Output the (X, Y) coordinate of the center of the cell containing the given text.  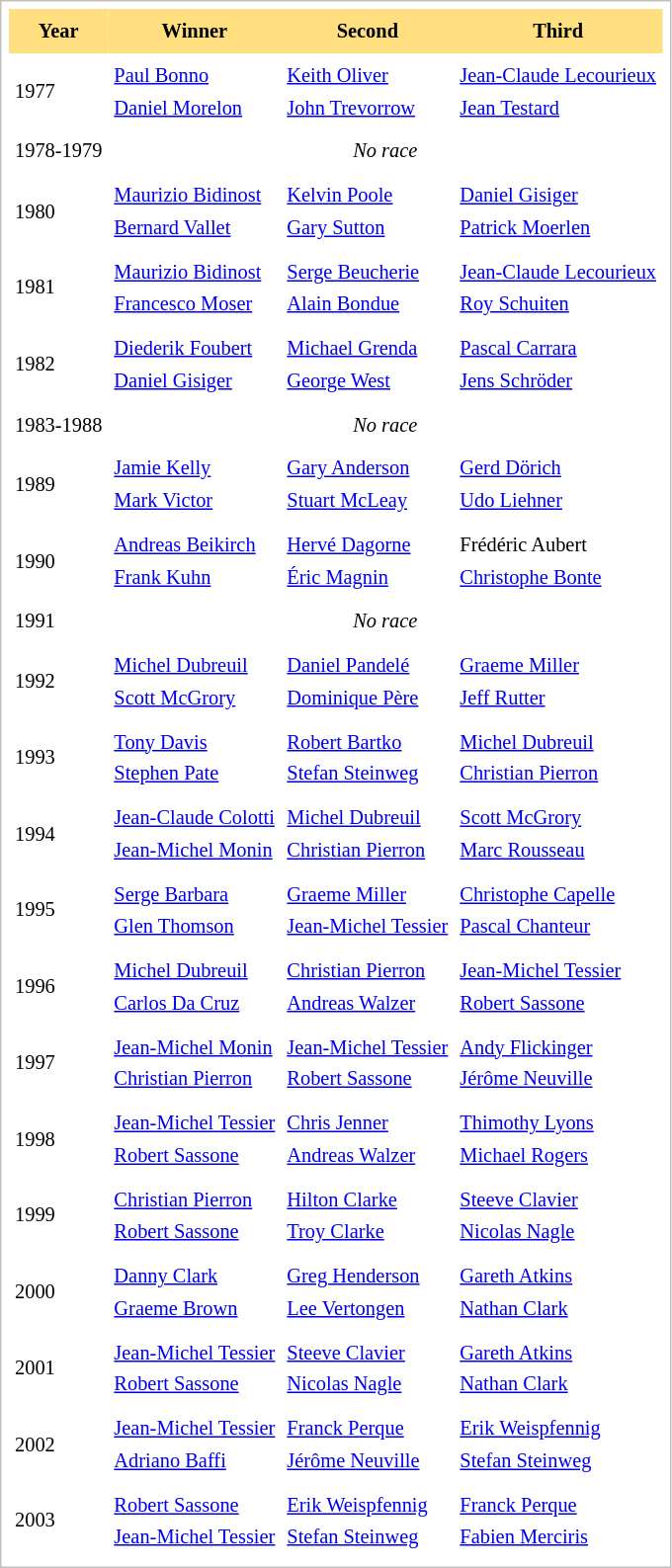
Winner (194, 32)
Jamie Kelly Mark Victor (194, 484)
1994 (58, 834)
Daniel Gisiger Patrick Moerlen (557, 211)
Serge Barbara Glen Thomson (194, 911)
Scott McGrory Marc Rousseau (557, 834)
1997 (58, 1063)
Christophe Capelle Pascal Chanteur (557, 911)
2001 (58, 1367)
Third (557, 32)
Greg Henderson Lee Vertongen (368, 1292)
Franck Perque Jérôme Neuville (368, 1444)
Hervé Dagorne Éric Magnin (368, 561)
Serge Beucherie Alain Bondue (368, 289)
Robert Bartko Stefan Steinweg (368, 757)
Keith Oliver John Trevorrow (368, 91)
Jean-Claude Lecourieux Roy Schuiten (557, 289)
1977 (58, 91)
1992 (58, 682)
2002 (58, 1444)
Jean-Michel Monin Christian Pierron (194, 1063)
Paul Bonno Daniel Morelon (194, 91)
Jean-Claude Lecourieux Jean Testard (557, 91)
Diederik Foubert Daniel Gisiger (194, 364)
1983-1988 (58, 425)
1998 (58, 1138)
Franck Perque Fabien Merciris (557, 1522)
Second (368, 32)
Christian Pierron Andreas Walzer (368, 986)
Jean-Claude Colotti Jean-Michel Monin (194, 834)
1993 (58, 757)
Christian Pierron Robert Sassone (194, 1215)
Gary Anderson Stuart McLeay (368, 484)
2003 (58, 1522)
1991 (58, 620)
1980 (58, 211)
Robert Sassone Jean-Michel Tessier (194, 1522)
Maurizio Bidinost Francesco Moser (194, 289)
Michel Dubreuil Scott McGrory (194, 682)
Graeme Miller Jeff Rutter (557, 682)
Andy Flickinger Jérôme Neuville (557, 1063)
2000 (58, 1292)
Danny Clark Graeme Brown (194, 1292)
Michel Dubreuil Carlos Da Cruz (194, 986)
Daniel Pandelé Dominique Père (368, 682)
Pascal Carrara Jens Schröder (557, 364)
Thimothy Lyons Michael Rogers (557, 1138)
1981 (58, 289)
1995 (58, 911)
Tony Davis Stephen Pate (194, 757)
Jean-Michel Tessier Adriano Baffi (194, 1444)
1989 (58, 484)
Year (58, 32)
1978-1979 (58, 152)
Maurizio Bidinost Bernard Vallet (194, 211)
1990 (58, 561)
1996 (58, 986)
Graeme Miller Jean-Michel Tessier (368, 911)
Michael Grenda George West (368, 364)
Frédéric Aubert Christophe Bonte (557, 561)
Gerd Dörich Udo Liehner (557, 484)
Andreas Beikirch Frank Kuhn (194, 561)
Hilton Clarke Troy Clarke (368, 1215)
Kelvin Poole Gary Sutton (368, 211)
Chris Jenner Andreas Walzer (368, 1138)
1982 (58, 364)
1999 (58, 1215)
